Determine the [X, Y] coordinate at the center of the cell enclosing the given text.  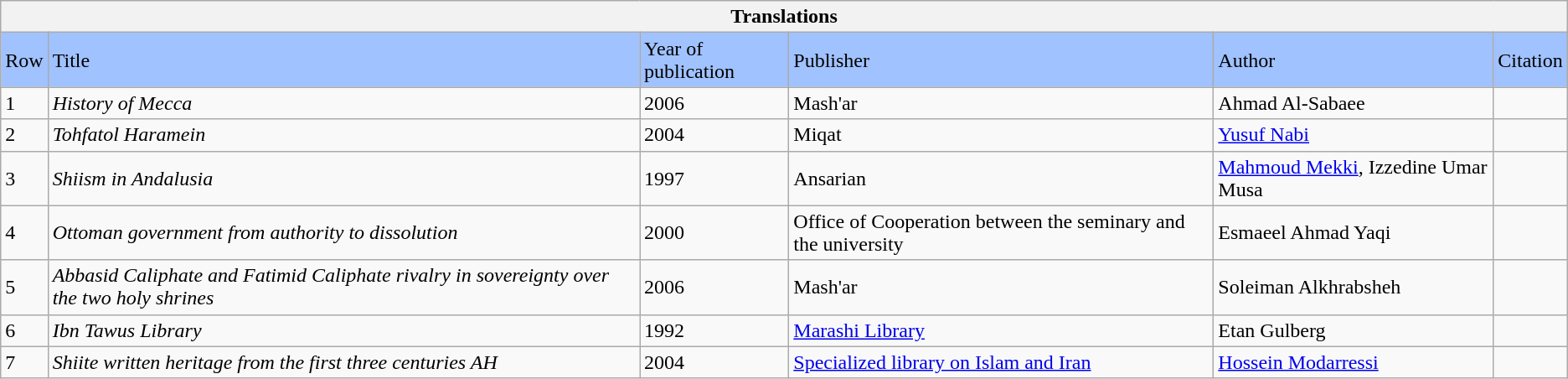
2 [24, 135]
Marashi Library [1002, 330]
1997 [714, 178]
Etan Gulberg [1354, 330]
Specialized library on Islam and Iran [1002, 362]
Miqat [1002, 135]
Citation [1530, 60]
Year of publication [714, 60]
Mahmoud Mekki, Izzedine Umar Musa [1354, 178]
Translations [784, 17]
Soleiman Alkhrabsheh [1354, 287]
Esmaeel Ahmad Yaqi [1354, 233]
Ansarian [1002, 178]
7 [24, 362]
Hossein Modarressi [1354, 362]
2000 [714, 233]
Abbasid Caliphate and Fatimid Caliphate rivalry in sovereignty over the two holy shrines [343, 287]
Shiism in Andalusia [343, 178]
Author [1354, 60]
4 [24, 233]
Tohfatol Haramein [343, 135]
Row [24, 60]
Title [343, 60]
History of Mecca [343, 103]
Shiite written heritage from the first three centuries AH [343, 362]
Publisher [1002, 60]
Ottoman government from authority to dissolution [343, 233]
6 [24, 330]
Office of Cooperation between the seminary and the university [1002, 233]
3 [24, 178]
Ahmad Al-Sabaee [1354, 103]
Yusuf Nabi [1354, 135]
1 [24, 103]
5 [24, 287]
Ibn Tawus Library [343, 330]
1992 [714, 330]
